Capture the cell that displays the provided text and extract its (X, Y) central coordinate. 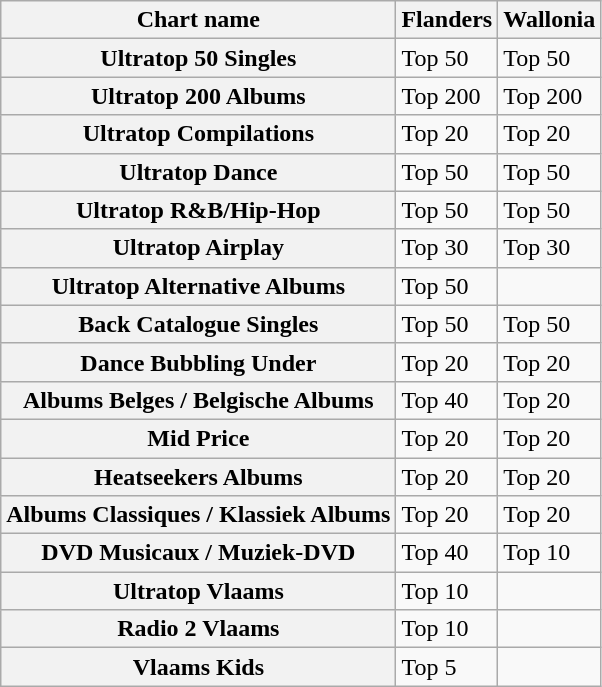
Ultratop 50 Singles (198, 58)
Albums Belges / Belgische Albums (198, 400)
Ultratop Alternative Albums (198, 286)
DVD Musicaux / Muziek-DVD (198, 553)
Flanders (447, 20)
Albums Classiques / Klassiek Albums (198, 515)
Back Catalogue Singles (198, 324)
Ultratop Vlaams (198, 591)
Ultratop R&B/Hip-Hop (198, 210)
Mid Price (198, 438)
Ultratop Dance (198, 172)
Ultratop Airplay (198, 248)
Wallonia (550, 20)
Radio 2 Vlaams (198, 629)
Chart name (198, 20)
Vlaams Kids (198, 667)
Ultratop Compilations (198, 134)
Ultratop 200 Albums (198, 96)
Heatseekers Albums (198, 477)
Dance Bubbling Under (198, 362)
Top 5 (447, 667)
